Identify which cell holds the provided text, then report its (x, y) central coordinate. 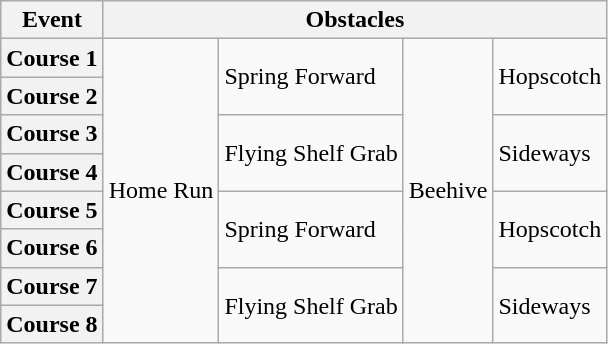
Course 8 (52, 324)
Course 7 (52, 286)
Obstacles (355, 20)
Course 1 (52, 58)
Course 2 (52, 96)
Event (52, 20)
Course 4 (52, 172)
Home Run (161, 191)
Course 6 (52, 248)
Beehive (448, 191)
Course 5 (52, 210)
Course 3 (52, 134)
